Detect which cell encompasses the target text, then output its (X, Y) center coordinate. 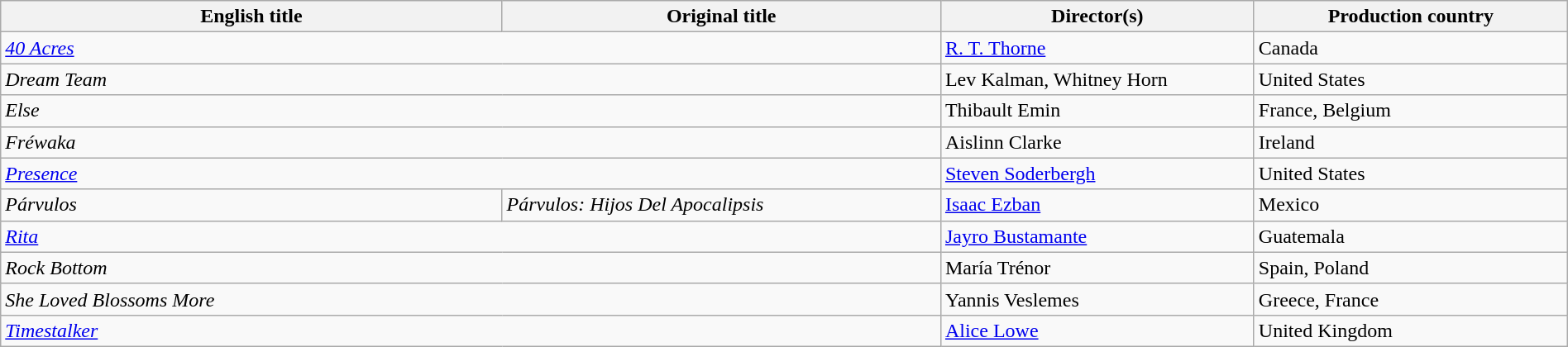
Thibault Emin (1097, 111)
Steven Soderbergh (1097, 173)
Párvulos (251, 205)
France, Belgium (1411, 111)
María Trénor (1097, 268)
Guatemala (1411, 236)
Jayro Bustamante (1097, 236)
Lev Kalman, Whitney Horn (1097, 79)
Dream Team (471, 79)
Director(s) (1097, 17)
Rock Bottom (471, 268)
United Kingdom (1411, 330)
Canada (1411, 48)
Greece, France (1411, 299)
Rita (471, 236)
Spain, Poland (1411, 268)
Timestalker (471, 330)
Fréwaka (471, 142)
Párvulos: Hijos Del Apocalipsis (721, 205)
Isaac Ezban (1097, 205)
Yannis Veslemes (1097, 299)
English title (251, 17)
Alice Lowe (1097, 330)
Production country (1411, 17)
Ireland (1411, 142)
40 Acres (471, 48)
Mexico (1411, 205)
Original title (721, 17)
Else (471, 111)
Presence (471, 173)
R. T. Thorne (1097, 48)
Aislinn Clarke (1097, 142)
She Loved Blossoms More (471, 299)
